For the text-containing cell, return its midpoint in (x, y) coordinate format. 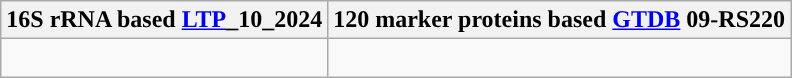
16S rRNA based LTP_10_2024 (164, 20)
120 marker proteins based GTDB 09-RS220 (560, 20)
